Output the [X, Y] coordinate of the center of the cell containing the given text.  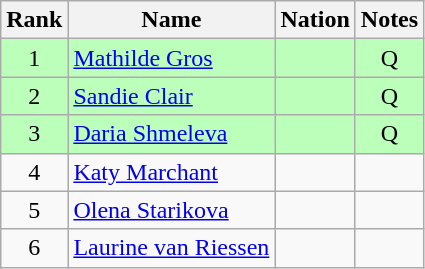
Nation [315, 20]
2 [34, 96]
Mathilde Gros [172, 58]
Daria Shmeleva [172, 134]
Rank [34, 20]
Laurine van Riessen [172, 248]
3 [34, 134]
Sandie Clair [172, 96]
Name [172, 20]
4 [34, 172]
1 [34, 58]
Katy Marchant [172, 172]
Olena Starikova [172, 210]
5 [34, 210]
6 [34, 248]
Notes [389, 20]
